Determine the [x, y] coordinate at the center of the cell enclosing the given text.  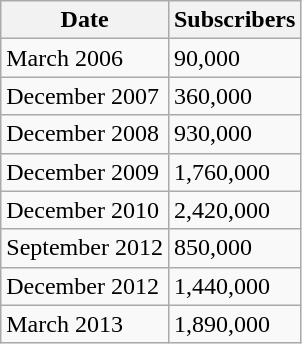
December 2007 [85, 96]
Date [85, 20]
1,890,000 [234, 324]
2,420,000 [234, 210]
360,000 [234, 96]
1,440,000 [234, 286]
90,000 [234, 58]
March 2013 [85, 324]
March 2006 [85, 58]
December 2012 [85, 286]
September 2012 [85, 248]
December 2010 [85, 210]
December 2009 [85, 172]
930,000 [234, 134]
1,760,000 [234, 172]
December 2008 [85, 134]
Subscribers [234, 20]
850,000 [234, 248]
